For the text-containing cell, return its midpoint in [X, Y] coordinate format. 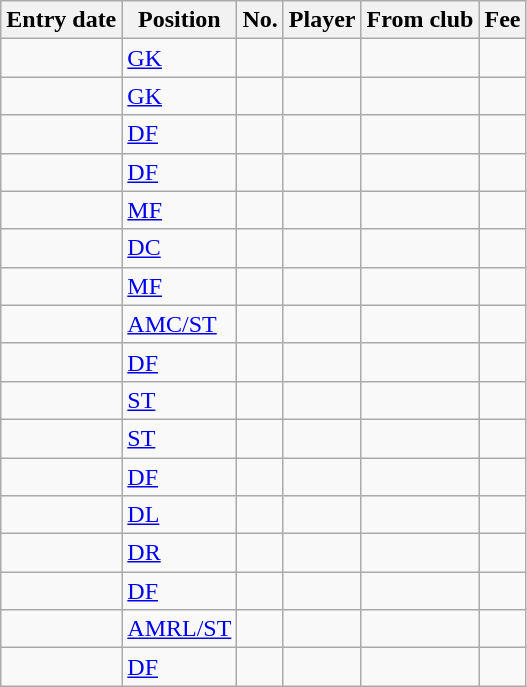
Fee [502, 20]
From club [420, 20]
DL [180, 515]
Position [180, 20]
DC [180, 248]
Player [322, 20]
Entry date [62, 20]
AMC/ST [180, 324]
No. [260, 20]
AMRL/ST [180, 629]
DR [180, 553]
